Find where the given text appears and provide that cell's center as (x, y) coordinate. 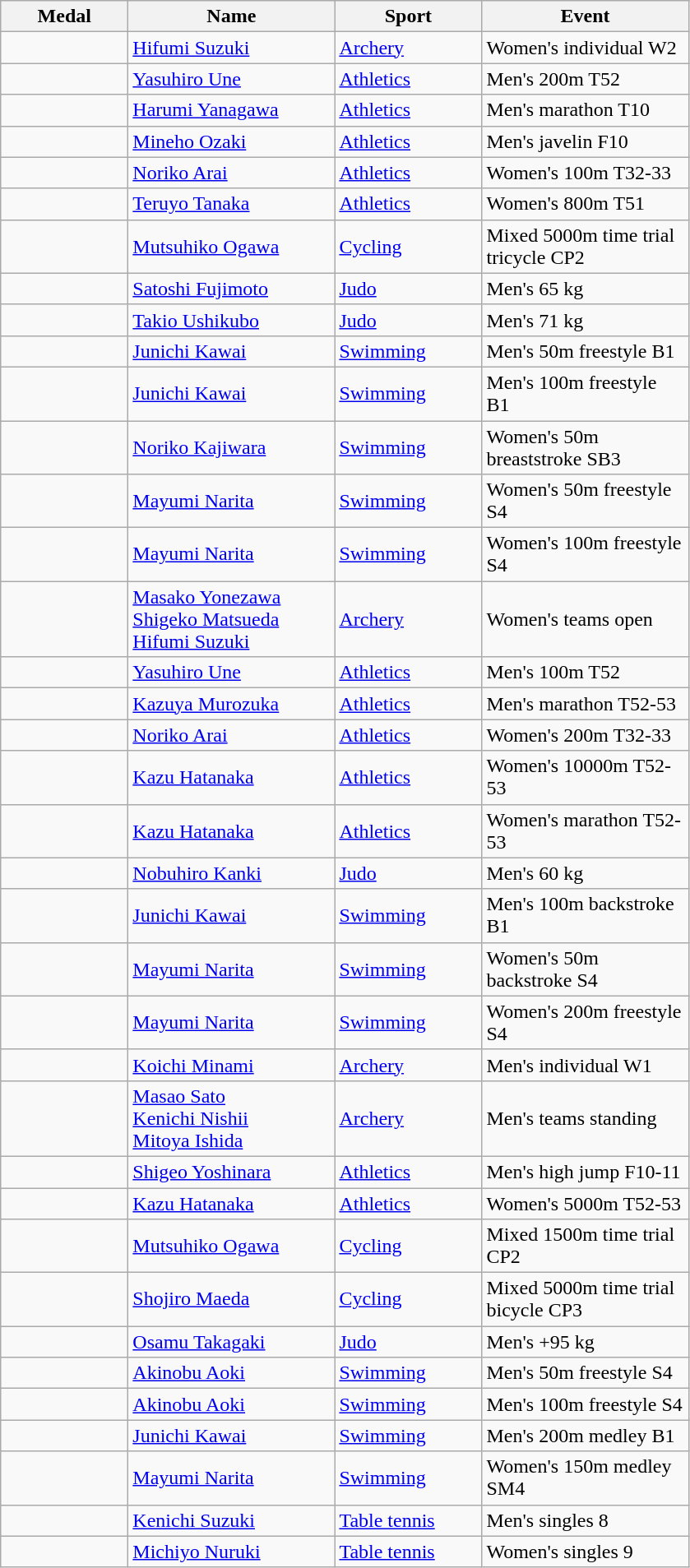
Men's 200m medley B1 (586, 1436)
Men's singles 8 (586, 1520)
Kazuya Murozuka (232, 704)
Satoshi Fujimoto (232, 289)
Masao Sato Kenichi Nishii Mitoya Ishida (232, 1118)
Men's 100m freestyle B1 (586, 393)
Men's 71 kg (586, 320)
Michiyo Nuruki (232, 1552)
Medal (64, 16)
Men's 60 kg (586, 873)
Masako Yonezawa Shigeko Matsueda Hifumi Suzuki (232, 619)
Mineho Ozaki (232, 141)
Men's 50m freestyle B1 (586, 351)
Event (586, 16)
Men's marathon T52-53 (586, 704)
Women's 100m T32-33 (586, 173)
Women's teams open (586, 619)
Women's 50m backstroke S4 (586, 969)
Kenichi Suzuki (232, 1520)
Harumi Yanagawa (232, 110)
Noriko Kajiwara (232, 447)
Women's marathon T52-53 (586, 830)
Men's 100m T52 (586, 673)
Shigeo Yoshinara (232, 1172)
Women's 100m freestyle S4 (586, 554)
Men's marathon T10 (586, 110)
Women's 150m medley SM4 (586, 1478)
Sport (408, 16)
Women's 200m T32-33 (586, 735)
Men's 200m T52 (586, 79)
Koichi Minami (232, 1065)
Women's 800m T51 (586, 204)
Women's 5000m T52-53 (586, 1203)
Men's 100m freestyle S4 (586, 1404)
Men's 100m backstroke B1 (586, 916)
Hifumi Suzuki (232, 48)
Women's 50m breaststroke SB3 (586, 447)
Osamu Takagaki (232, 1342)
Women's singles 9 (586, 1552)
Mixed 1500m time trial CP2 (586, 1247)
Takio Ushikubo (232, 320)
Men's high jump F10-11 (586, 1172)
Men's individual W1 (586, 1065)
Women's individual W2 (586, 48)
Men's javelin F10 (586, 141)
Men's 50m freestyle S4 (586, 1373)
Teruyo Tanaka (232, 204)
Shojiro Maeda (232, 1299)
Name (232, 16)
Mixed 5000m time trial bicycle CP3 (586, 1299)
Nobuhiro Kanki (232, 873)
Mixed 5000m time trial tricycle CP2 (586, 247)
Men's teams standing (586, 1118)
Men's +95 kg (586, 1342)
Women's 10000m T52-53 (586, 778)
Men's 65 kg (586, 289)
Women's 200m freestyle S4 (586, 1023)
Women's 50m freestyle S4 (586, 502)
